Extract the (x, y) coordinate from the center of the cell holding the provided text.  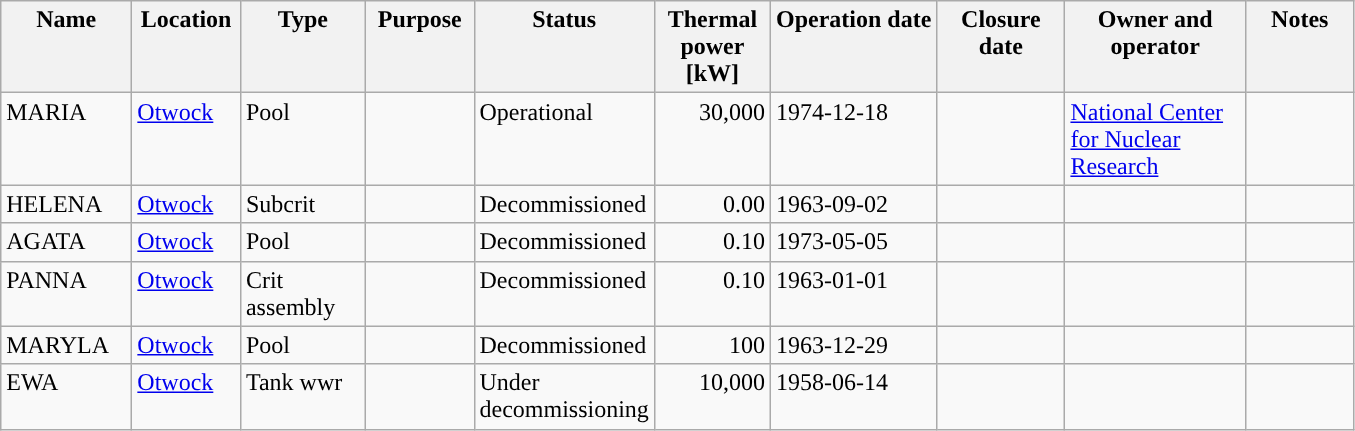
Name (66, 47)
10,000 (712, 396)
EWA (66, 396)
Subcrit (302, 204)
National Center for Nuclear Research (1156, 139)
0.00 (712, 204)
MARIA (66, 139)
MARYLA (66, 345)
Notes (1300, 47)
1963-12-29 (853, 345)
Location (186, 47)
1958-06-14 (853, 396)
PANNA (66, 294)
100 (712, 345)
1973-05-05 (853, 242)
HELENA (66, 204)
30,000 (712, 139)
Owner and operator (1156, 47)
Type (302, 47)
1963-09-02 (853, 204)
Status (564, 47)
1963-01-01 (853, 294)
Purpose (420, 47)
1974-12-18 (853, 139)
Under decommissioning (564, 396)
Operation date (853, 47)
Tank wwr (302, 396)
Thermal power [kW] (712, 47)
Closure date (1001, 47)
AGATA (66, 242)
Operational (564, 139)
Crit assembly (302, 294)
